Identify which cell holds the provided text, then report its (x, y) central coordinate. 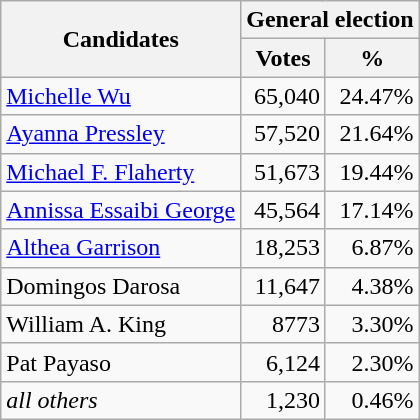
65,040 (284, 96)
Althea Garrison (121, 248)
Pat Payaso (121, 362)
11,647 (284, 286)
Votes (284, 58)
General election (330, 20)
17.14% (372, 210)
Ayanna Pressley (121, 134)
% (372, 58)
all others (121, 400)
Michelle Wu (121, 96)
Domingos Darosa (121, 286)
3.30% (372, 324)
45,564 (284, 210)
57,520 (284, 134)
6,124 (284, 362)
51,673 (284, 172)
Candidates (121, 39)
18,253 (284, 248)
24.47% (372, 96)
2.30% (372, 362)
William A. King (121, 324)
0.46% (372, 400)
Annissa Essaibi George (121, 210)
19.44% (372, 172)
8773 (284, 324)
6.87% (372, 248)
1,230 (284, 400)
21.64% (372, 134)
Michael F. Flaherty (121, 172)
4.38% (372, 286)
